Return the [x, y] coordinate for the center point of the cell that contains the specified text.  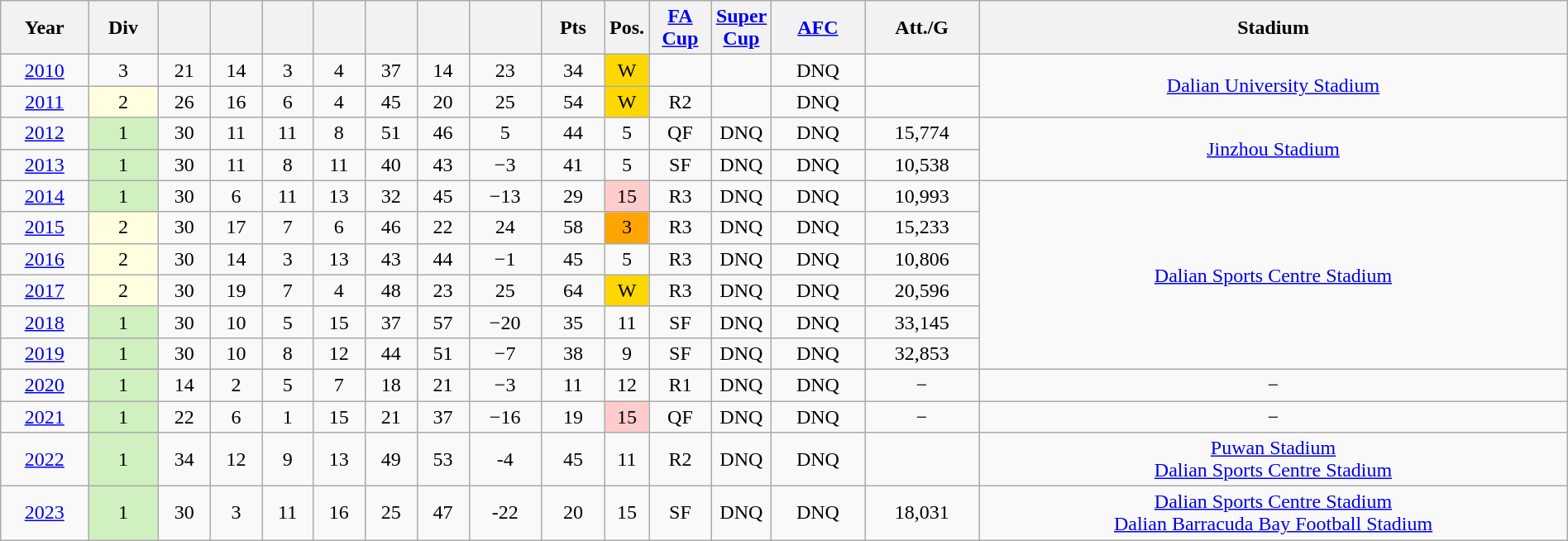
53 [443, 460]
15,233 [922, 227]
41 [572, 165]
26 [184, 102]
−16 [504, 416]
2014 [45, 196]
−20 [504, 322]
35 [572, 322]
Pos. [627, 28]
2011 [45, 102]
2022 [45, 460]
38 [572, 353]
2016 [45, 259]
Dalian Sports Centre StadiumDalian Barracuda Bay Football Stadium [1274, 513]
2018 [45, 322]
Year [45, 28]
-4 [504, 460]
24 [504, 227]
Dalian University Stadium [1274, 86]
Jinzhou Stadium [1274, 149]
Stadium [1274, 28]
2015 [45, 227]
−1 [504, 259]
18,031 [922, 513]
Div [123, 28]
2013 [45, 165]
48 [390, 290]
−7 [504, 353]
FA Cup [681, 28]
2012 [45, 133]
32,853 [922, 353]
Super Cup [741, 28]
R1 [681, 385]
-22 [504, 513]
47 [443, 513]
10,806 [922, 259]
40 [390, 165]
49 [390, 460]
2017 [45, 290]
−13 [504, 196]
2020 [45, 385]
Dalian Sports Centre Stadium [1274, 275]
58 [572, 227]
29 [572, 196]
64 [572, 290]
20,596 [922, 290]
15,774 [922, 133]
2010 [45, 70]
33,145 [922, 322]
Puwan StadiumDalian Sports Centre Stadium [1274, 460]
57 [443, 322]
54 [572, 102]
10,538 [922, 165]
AFC [817, 28]
2023 [45, 513]
18 [390, 385]
2021 [45, 416]
Pts [572, 28]
17 [237, 227]
32 [390, 196]
2019 [45, 353]
Att./G [922, 28]
10,993 [922, 196]
